Return the (X, Y) coordinate for the center point of the cell that contains the specified text.  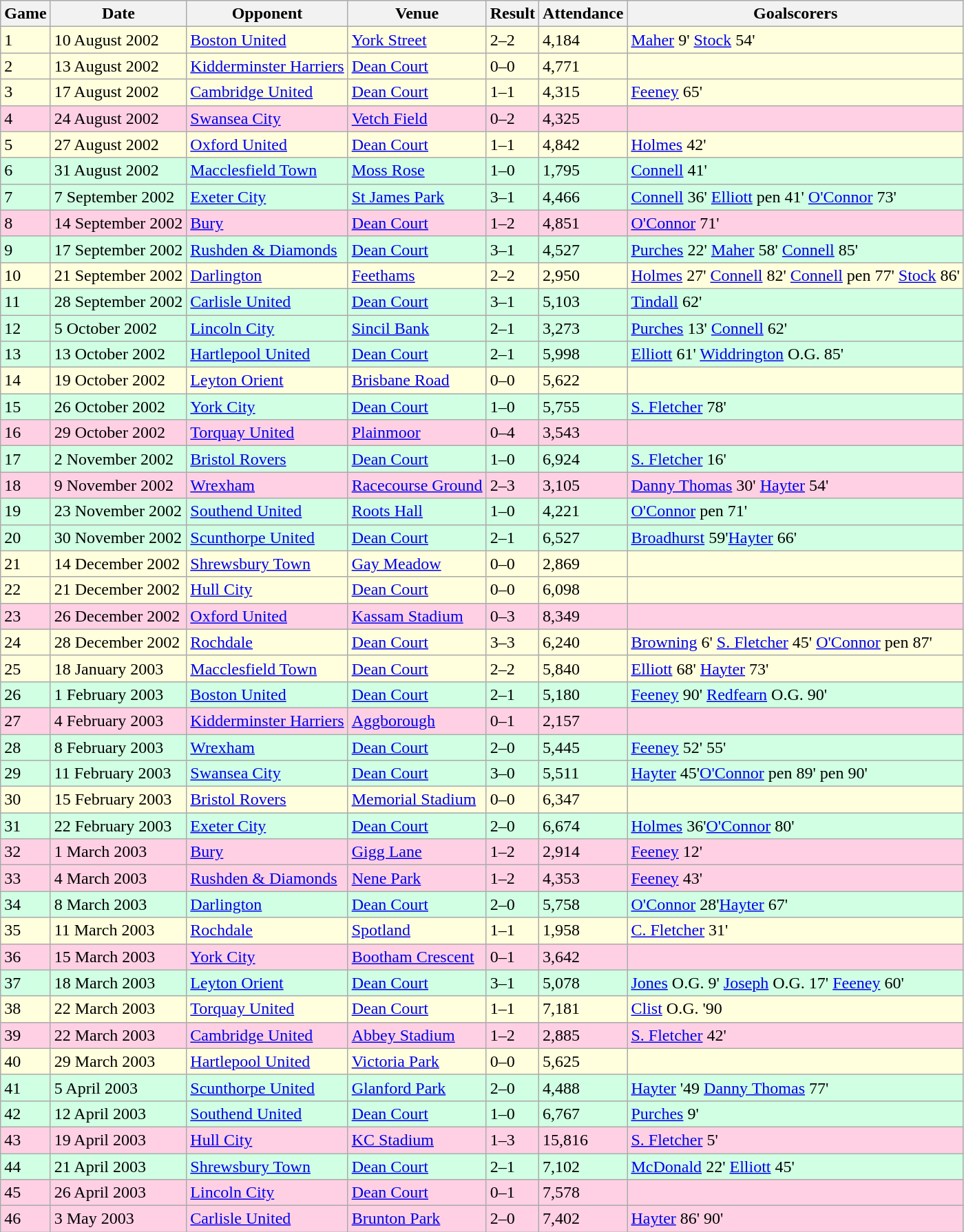
10 (25, 275)
7 September 2002 (118, 197)
29 (25, 774)
46 (25, 1219)
Moss Rose (417, 171)
14 December 2002 (118, 564)
0–3 (512, 616)
Kassam Stadium (417, 616)
Game (25, 14)
7 (25, 197)
Holmes 27' Connell 82' Connell pen 77' Stock 86' (795, 275)
5,078 (583, 983)
24 August 2002 (118, 118)
6,347 (583, 800)
4,527 (583, 249)
6 (25, 171)
S. Fletcher 16' (795, 459)
38 (25, 1009)
4,851 (583, 223)
Danny Thomas 30' Hayter 54' (795, 485)
19 April 2003 (118, 1140)
43 (25, 1140)
4,221 (583, 511)
20 (25, 538)
5 (25, 145)
29 October 2002 (118, 433)
4,466 (583, 197)
11 March 2003 (118, 931)
10 August 2002 (118, 40)
7,402 (583, 1219)
17 (25, 459)
40 (25, 1061)
4,771 (583, 66)
6,240 (583, 642)
Vetch Field (417, 118)
Racecourse Ground (417, 485)
27 (25, 721)
2,914 (583, 852)
21 September 2002 (118, 275)
Gay Meadow (417, 564)
21 April 2003 (118, 1167)
14 (25, 381)
Maher 9' Stock 54' (795, 40)
Feeney 90' Redfearn O.G. 90' (795, 694)
Hayter 45'O'Connor pen 89' pen 90' (795, 774)
28 December 2002 (118, 642)
Elliott 61' Widdrington O.G. 85' (795, 354)
S. Fletcher 5' (795, 1140)
Date (118, 14)
0–4 (512, 433)
2,950 (583, 275)
6,674 (583, 826)
St James Park (417, 197)
3 May 2003 (118, 1219)
12 April 2003 (118, 1114)
26 October 2002 (118, 407)
7,181 (583, 1009)
6,098 (583, 590)
4,488 (583, 1087)
3,273 (583, 328)
16 (25, 433)
32 (25, 852)
4,315 (583, 92)
Abbey Stadium (417, 1035)
19 October 2002 (118, 381)
31 August 2002 (118, 171)
Attendance (583, 14)
O'Connor 28'Hayter 67' (795, 904)
Roots Hall (417, 511)
Connell 41' (795, 171)
36 (25, 957)
Browning 6' S. Fletcher 45' O'Connor pen 87' (795, 642)
26 (25, 694)
C. Fletcher 31' (795, 931)
7,102 (583, 1167)
2,885 (583, 1035)
Connell 36' Elliott pen 41' O'Connor 73' (795, 197)
Brunton Park (417, 1219)
Nene Park (417, 878)
28 (25, 747)
4,325 (583, 118)
4,353 (583, 878)
9 (25, 249)
Holmes 36'O'Connor 80' (795, 826)
8 March 2003 (118, 904)
Clist O.G. '90 (795, 1009)
Brisbane Road (417, 381)
York Street (417, 40)
Memorial Stadium (417, 800)
26 December 2002 (118, 616)
Purches 13' Connell 62' (795, 328)
O'Connor pen 71' (795, 511)
23 (25, 616)
39 (25, 1035)
25 (25, 668)
13 (25, 354)
15 March 2003 (118, 957)
6,924 (583, 459)
3–0 (512, 774)
Feeney 12' (795, 852)
Victoria Park (417, 1061)
5,511 (583, 774)
Result (512, 14)
4 February 2003 (118, 721)
Aggborough (417, 721)
5,103 (583, 301)
18 (25, 485)
1,795 (583, 171)
13 August 2002 (118, 66)
Purches 9' (795, 1114)
KC Stadium (417, 1140)
27 August 2002 (118, 145)
Feeney 52' 55' (795, 747)
30 (25, 800)
Hayter '49 Danny Thomas 77' (795, 1087)
4 March 2003 (118, 878)
19 (25, 511)
3,105 (583, 485)
2 (25, 66)
8,349 (583, 616)
Spotland (417, 931)
14 September 2002 (118, 223)
1 February 2003 (118, 694)
33 (25, 878)
4,184 (583, 40)
7,578 (583, 1193)
34 (25, 904)
15 February 2003 (118, 800)
5,445 (583, 747)
35 (25, 931)
31 (25, 826)
Venue (417, 14)
6,527 (583, 538)
9 November 2002 (118, 485)
0–2 (512, 118)
Plainmoor (417, 433)
4 (25, 118)
11 February 2003 (118, 774)
5 April 2003 (118, 1087)
3,642 (583, 957)
McDonald 22' Elliott 45' (795, 1167)
4,842 (583, 145)
8 (25, 223)
37 (25, 983)
1 (25, 40)
Bootham Crescent (417, 957)
Holmes 42' (795, 145)
22 (25, 590)
1,958 (583, 931)
Glanford Park (417, 1087)
5,625 (583, 1061)
3,543 (583, 433)
Opponent (267, 14)
6,767 (583, 1114)
15 (25, 407)
Feeney 43' (795, 878)
5 October 2002 (118, 328)
8 February 2003 (118, 747)
5,840 (583, 668)
15,816 (583, 1140)
S. Fletcher 78' (795, 407)
22 February 2003 (118, 826)
3 (25, 92)
Sincil Bank (417, 328)
30 November 2002 (118, 538)
28 September 2002 (118, 301)
1 March 2003 (118, 852)
Tindall 62' (795, 301)
O'Connor 71' (795, 223)
2–3 (512, 485)
S. Fletcher 42' (795, 1035)
5,755 (583, 407)
26 April 2003 (118, 1193)
23 November 2002 (118, 511)
Gigg Lane (417, 852)
17 September 2002 (118, 249)
29 March 2003 (118, 1061)
21 (25, 564)
45 (25, 1193)
2,157 (583, 721)
Hayter 86' 90' (795, 1219)
42 (25, 1114)
2,869 (583, 564)
1–3 (512, 1140)
21 December 2002 (118, 590)
5,180 (583, 694)
18 January 2003 (118, 668)
3–3 (512, 642)
5,998 (583, 354)
Goalscorers (795, 14)
Elliott 68' Hayter 73' (795, 668)
5,622 (583, 381)
Feethams (417, 275)
5,758 (583, 904)
18 March 2003 (118, 983)
Purches 22' Maher 58' Connell 85' (795, 249)
Jones O.G. 9' Joseph O.G. 17' Feeney 60' (795, 983)
44 (25, 1167)
17 August 2002 (118, 92)
2 November 2002 (118, 459)
41 (25, 1087)
11 (25, 301)
Broadhurst 59'Hayter 66' (795, 538)
24 (25, 642)
12 (25, 328)
13 October 2002 (118, 354)
Feeney 65' (795, 92)
